Extract the [x, y] coordinate from the center of the cell holding the provided text.  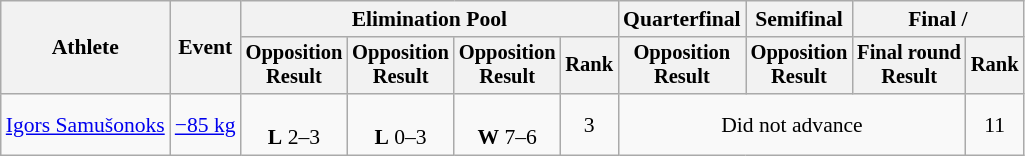
Did not advance [792, 124]
−85 kg [206, 124]
Quarterfinal [682, 19]
Elimination Pool [430, 19]
Final / [938, 19]
3 [589, 124]
Igors Samušonoks [86, 124]
Athlete [86, 48]
11 [995, 124]
L 0–3 [400, 124]
L 2–3 [294, 124]
Final roundResult [909, 66]
W 7–6 [508, 124]
Event [206, 48]
Semifinal [800, 19]
